Find where the given text appears and provide that cell's center as (x, y) coordinate. 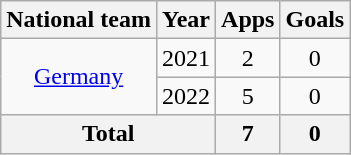
2021 (186, 58)
2022 (186, 96)
Total (108, 134)
Year (186, 20)
2 (248, 58)
7 (248, 134)
Apps (248, 20)
National team (79, 20)
Germany (79, 77)
Goals (315, 20)
5 (248, 96)
